Capture the cell that displays the provided text and extract its (x, y) central coordinate. 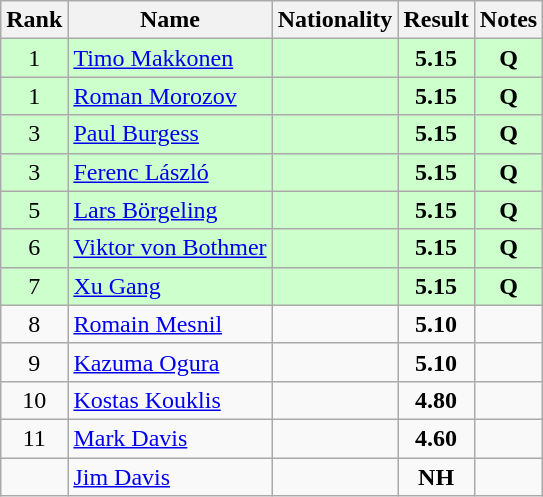
4.80 (436, 400)
Notes (508, 20)
Xu Gang (170, 286)
Paul Burgess (170, 134)
6 (34, 248)
11 (34, 438)
Lars Börgeling (170, 210)
10 (34, 400)
Result (436, 20)
8 (34, 324)
Kazuma Ogura (170, 362)
7 (34, 286)
Viktor von Bothmer (170, 248)
NH (436, 477)
Rank (34, 20)
Romain Mesnil (170, 324)
Timo Makkonen (170, 58)
9 (34, 362)
4.60 (436, 438)
5 (34, 210)
Jim Davis (170, 477)
Mark Davis (170, 438)
Name (170, 20)
Nationality (335, 20)
Ferenc László (170, 172)
Roman Morozov (170, 96)
Kostas Kouklis (170, 400)
